Provide the (x, y) coordinate of the cell's center where the given text is located.  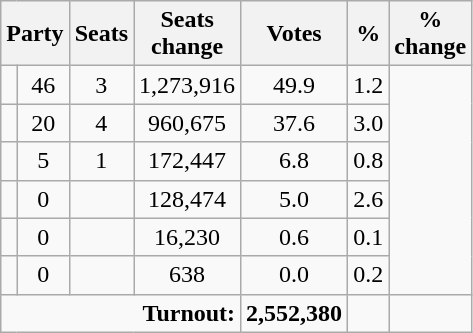
20 (43, 123)
6.8 (294, 161)
0.6 (294, 237)
3 (101, 85)
Seatschange (188, 34)
4 (101, 123)
% (368, 34)
960,675 (188, 123)
1,273,916 (188, 85)
Seats (101, 34)
5 (43, 161)
37.6 (294, 123)
1 (101, 161)
Turnout: (121, 313)
0.8 (368, 161)
128,474 (188, 199)
46 (43, 85)
49.9 (294, 85)
16,230 (188, 237)
5.0 (294, 199)
0.1 (368, 237)
1.2 (368, 85)
3.0 (368, 123)
Party (35, 34)
0.0 (294, 275)
2.6 (368, 199)
172,447 (188, 161)
2,552,380 (294, 313)
0.2 (368, 275)
638 (188, 275)
%change (430, 34)
Votes (294, 34)
